Scan for the cell matching the given text and deliver its [X, Y] coordinate at center. 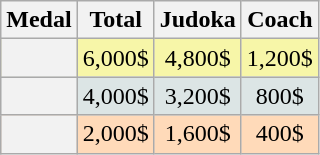
Coach [280, 20]
Judoka [198, 20]
800$ [280, 96]
1,600$ [198, 134]
4,000$ [116, 96]
3,200$ [198, 96]
6,000$ [116, 58]
Total [116, 20]
Medal [39, 20]
4,800$ [198, 58]
2,000$ [116, 134]
1,200$ [280, 58]
400$ [280, 134]
